Identify which cell holds the provided text, then report its (X, Y) central coordinate. 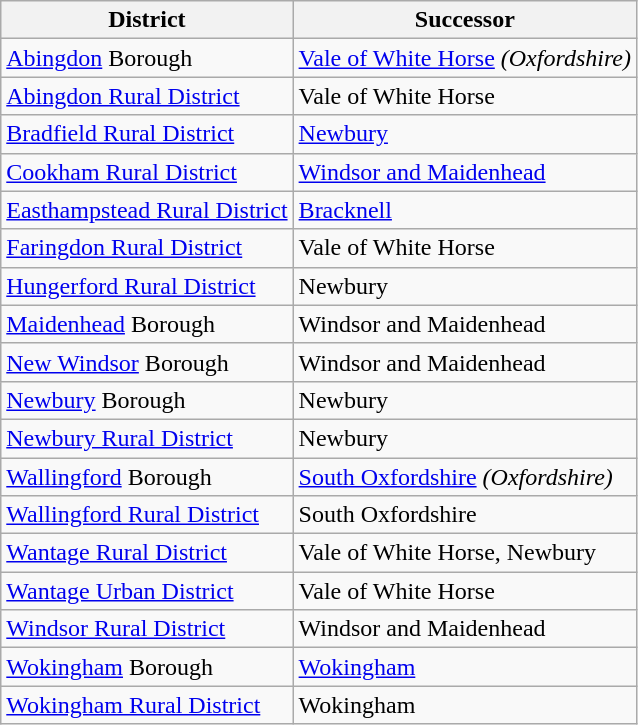
Newbury Rural District (147, 438)
Windsor Rural District (147, 629)
New Windsor Borough (147, 362)
Easthampstead Rural District (147, 210)
Faringdon Rural District (147, 248)
South Oxfordshire (Oxfordshire) (464, 477)
Wantage Urban District (147, 591)
South Oxfordshire (464, 515)
District (147, 20)
Wokingham Rural District (147, 705)
Bradfield Rural District (147, 134)
Maidenhead Borough (147, 324)
Cookham Rural District (147, 172)
Abingdon Borough (147, 58)
Wallingford Borough (147, 477)
Abingdon Rural District (147, 96)
Wokingham Borough (147, 667)
Vale of White Horse, Newbury (464, 553)
Vale of White Horse (Oxfordshire) (464, 58)
Wantage Rural District (147, 553)
Newbury Borough (147, 400)
Successor (464, 20)
Hungerford Rural District (147, 286)
Wallingford Rural District (147, 515)
Bracknell (464, 210)
